Search for the cell housing the specified text and yield its [x, y] center coordinate. 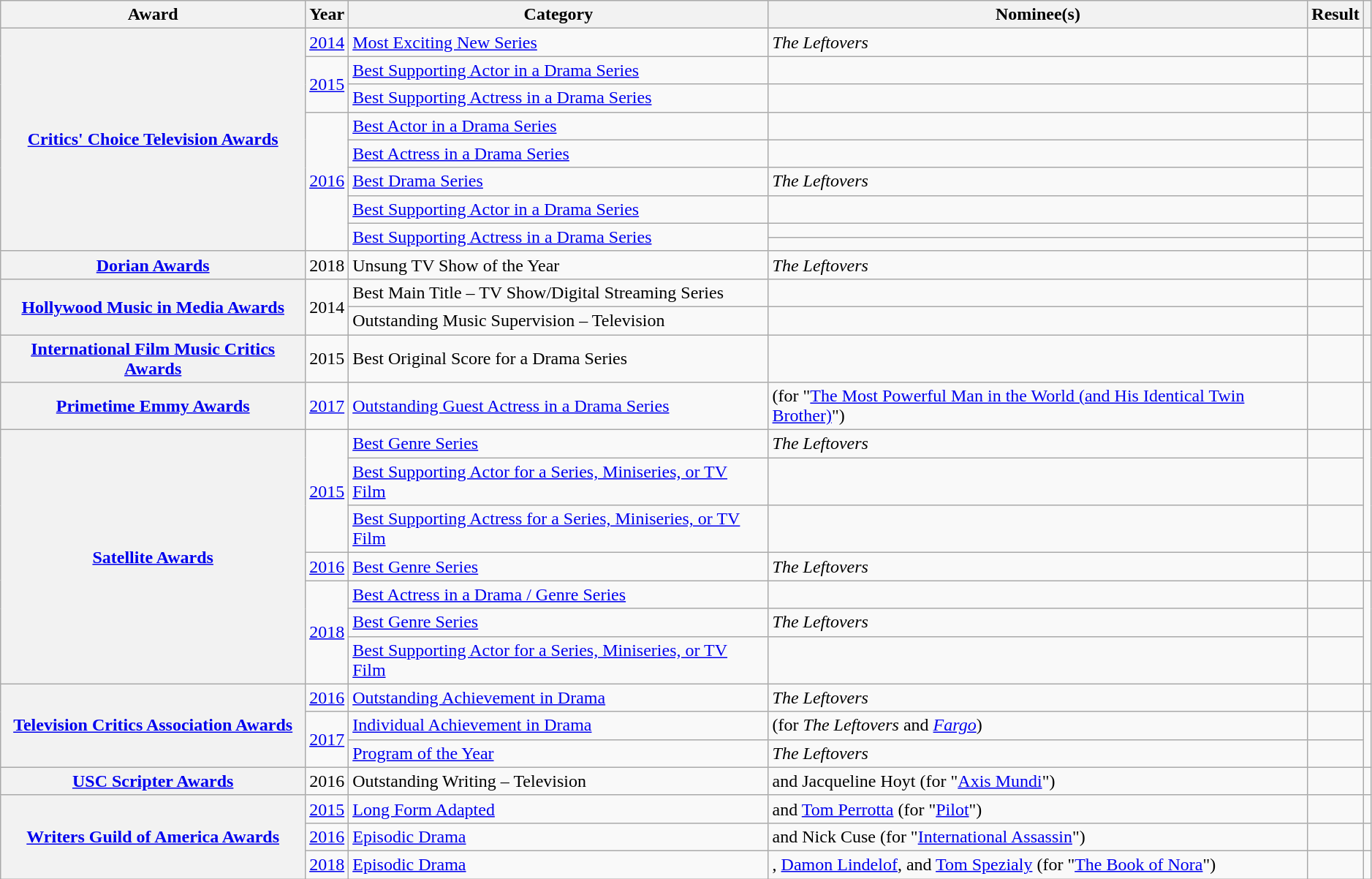
Outstanding Guest Actress in a Drama Series [558, 407]
Nominee(s) [1038, 15]
(for The Leftovers and Fargo) [1038, 725]
Best Drama Series [558, 181]
International Film Music Critics Awards [154, 358]
Most Exciting New Series [558, 42]
Best Supporting Actress for a Series, Miniseries, or TV Film [558, 529]
Hollywood Music in Media Awards [154, 306]
Outstanding Music Supervision – Television [558, 320]
Outstanding Achievement in Drama [558, 698]
Satellite Awards [154, 557]
Award [154, 15]
Program of the Year [558, 753]
and Jacqueline Hoyt (for "Axis Mundi") [1038, 781]
(for "The Most Powerful Man in the World (and His Identical Twin Brother)") [1038, 407]
and Nick Cuse (for "International Assassin") [1038, 837]
Best Actor in a Drama Series [558, 126]
Best Main Title – TV Show/Digital Streaming Series [558, 293]
Long Form Adapted [558, 809]
Best Actress in a Drama Series [558, 154]
and Tom Perrotta (for "Pilot") [1038, 809]
Writers Guild of America Awards [154, 837]
Unsung TV Show of the Year [558, 265]
, Damon Lindelof, and Tom Spezialy (for "The Book of Nora") [1038, 864]
Dorian Awards [154, 265]
Television Critics Association Awards [154, 725]
USC Scripter Awards [154, 781]
Individual Achievement in Drama [558, 725]
Year [327, 15]
Critics' Choice Television Awards [154, 140]
Result [1335, 15]
Category [558, 15]
Best Original Score for a Drama Series [558, 358]
Outstanding Writing – Television [558, 781]
Best Actress in a Drama / Genre Series [558, 595]
Primetime Emmy Awards [154, 407]
